Provide the (x, y) coordinate of the cell's center where the given text is located.  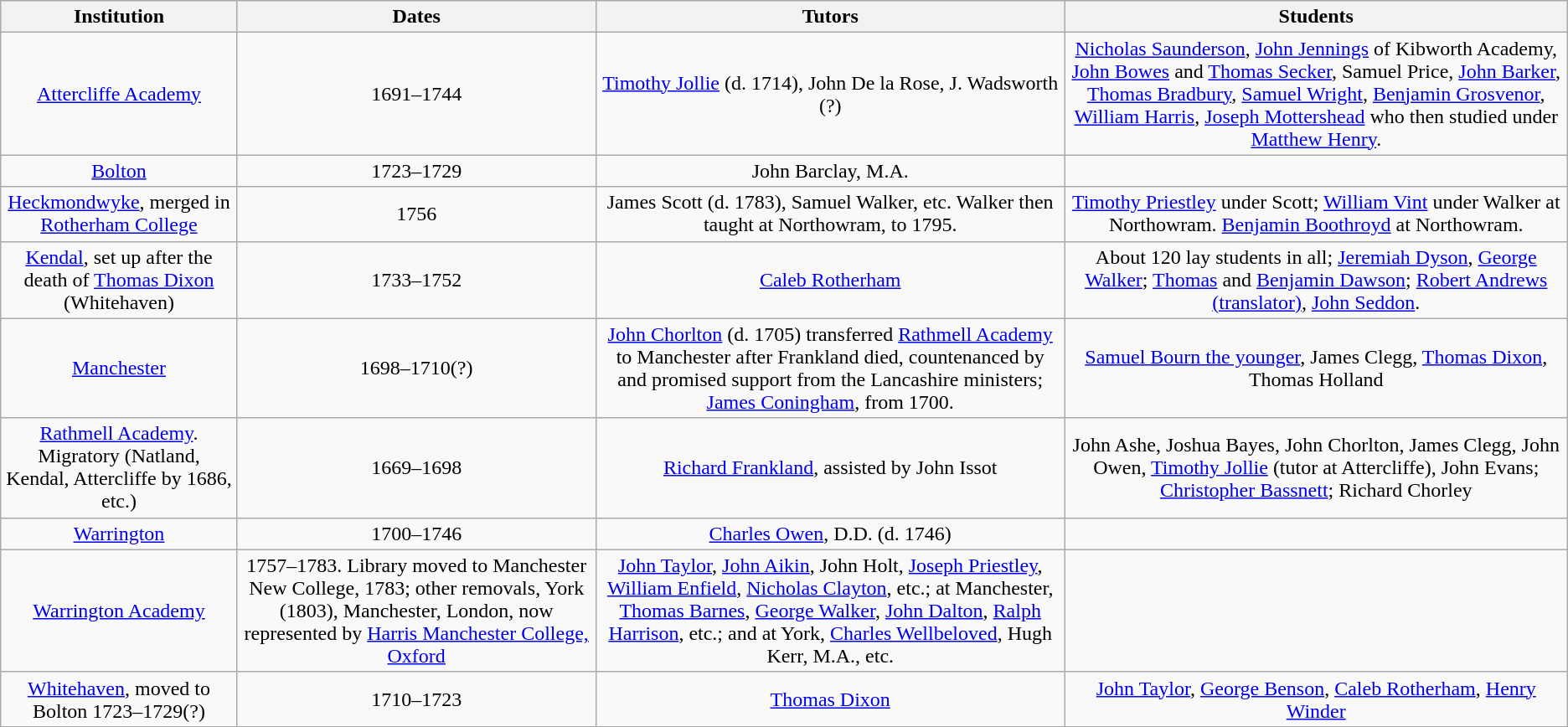
Thomas Dixon (830, 699)
Timothy Jollie (d. 1714), John De la Rose, J. Wadsworth (?) (830, 94)
1733–1752 (416, 280)
Samuel Bourn the younger, James Clegg, Thomas Dixon, Thomas Holland (1316, 369)
James Scott (d. 1783), Samuel Walker, etc. Walker then taught at Northowram, to 1795. (830, 214)
1691–1744 (416, 94)
Kendal, set up after the death of Thomas Dixon (Whitehaven) (119, 280)
Attercliffe Academy (119, 94)
1756 (416, 214)
Tutors (830, 17)
Students (1316, 17)
Heckmondwyke, merged in Rotherham College (119, 214)
1700–1746 (416, 534)
Manchester (119, 369)
1669–1698 (416, 467)
Rathmell Academy. Migratory (Natland, Kendal, Attercliffe by 1686, etc.) (119, 467)
1698–1710(?) (416, 369)
Bolton (119, 171)
John Barclay, M.A. (830, 171)
Warrington Academy (119, 611)
1710–1723 (416, 699)
Warrington (119, 534)
Dates (416, 17)
Timothy Priestley under Scott; William Vint under Walker at Northowram. Benjamin Boothroyd at Northowram. (1316, 214)
Charles Owen, D.D. (d. 1746) (830, 534)
About 120 lay students in all; Jeremiah Dyson, George Walker; Thomas and Benjamin Dawson; Robert Andrews (translator), John Seddon. (1316, 280)
Institution (119, 17)
Whitehaven, moved to Bolton 1723–1729(?) (119, 699)
1723–1729 (416, 171)
John Taylor, George Benson, Caleb Rotherham, Henry Winder (1316, 699)
Richard Frankland, assisted by John Issot (830, 467)
Caleb Rotherham (830, 280)
